Locate the cell with the specified text and output its [x, y] center coordinate. 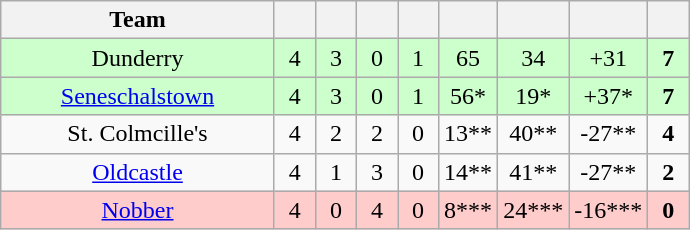
Seneschalstown [138, 96]
40** [534, 134]
Oldcastle [138, 172]
+31 [608, 58]
34 [534, 58]
24*** [534, 210]
+37* [608, 96]
19* [534, 96]
65 [468, 58]
14** [468, 172]
St. Colmcille's [138, 134]
41** [534, 172]
Team [138, 20]
56* [468, 96]
-16*** [608, 210]
Nobber [138, 210]
Dunderry [138, 58]
8*** [468, 210]
13** [468, 134]
